Extract the (x, y) coordinate from the center of the cell holding the provided text.  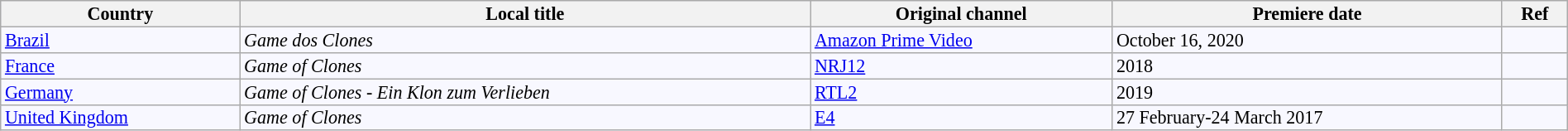
27 February-24 March 2017 (1307, 118)
Ref (1535, 13)
United Kingdom (121, 118)
France (121, 65)
Local title (525, 13)
RTL2 (961, 91)
NRJ12 (961, 65)
Germany (121, 91)
Amazon Prime Video (961, 40)
Game of Clones - Ein Klon zum Verlieben (525, 91)
Premiere date (1307, 13)
Country (121, 13)
Original channel (961, 13)
2018 (1307, 65)
Brazil (121, 40)
October 16, 2020 (1307, 40)
E4 (961, 118)
2019 (1307, 91)
Game dos Clones (525, 40)
